Return the [x, y] coordinate for the center point of the cell that contains the specified text.  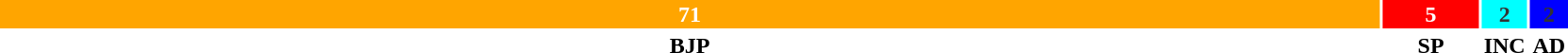
71 [690, 14]
5 [1430, 14]
